Provide the (X, Y) coordinate of the cell's center where the given text is located.  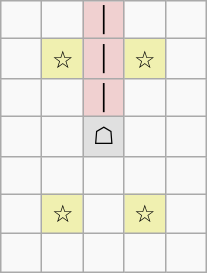
☖ (104, 136)
